Extract the [X, Y] coordinate from the center of the cell holding the provided text.  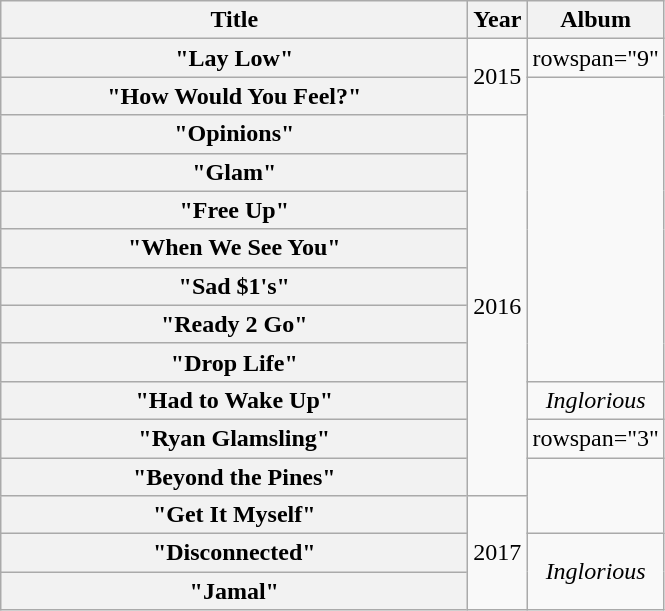
"Ryan Glamsling" [234, 438]
"Drop Life" [234, 362]
2017 [498, 553]
"When We See You" [234, 248]
Title [234, 20]
"Lay Low" [234, 58]
"Glam" [234, 172]
"How Would You Feel?" [234, 96]
rowspan="9" [596, 58]
"Opinions" [234, 134]
"Beyond the Pines" [234, 477]
"Ready 2 Go" [234, 324]
"Get It Myself" [234, 515]
2015 [498, 77]
"Sad $1's" [234, 286]
"Had to Wake Up" [234, 400]
"Jamal" [234, 591]
"Free Up" [234, 210]
Album [596, 20]
"Disconnected" [234, 553]
Year [498, 20]
2016 [498, 306]
rowspan="3" [596, 438]
